Locate the cell with the specified text and output its (X, Y) center coordinate. 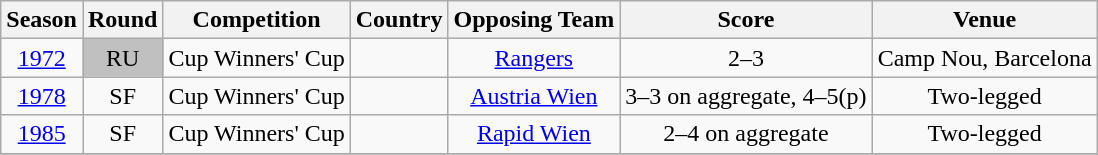
2–3 (746, 58)
Rangers (534, 58)
Opposing Team (534, 20)
3–3 on aggregate, 4–5(p) (746, 96)
Rapid Wien (534, 134)
Camp Nou, Barcelona (984, 58)
Score (746, 20)
Season (42, 20)
1972 (42, 58)
Round (122, 20)
RU (122, 58)
1978 (42, 96)
Austria Wien (534, 96)
Country (399, 20)
Competition (256, 20)
2–4 on aggregate (746, 134)
1985 (42, 134)
Venue (984, 20)
